Capture the cell that displays the provided text and extract its [x, y] central coordinate. 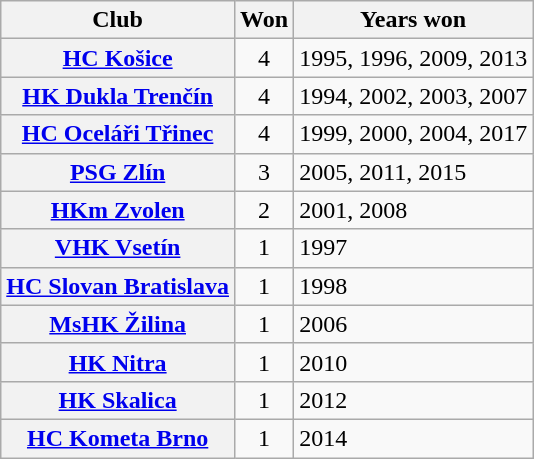
HK Skalica [118, 400]
1997 [414, 248]
HK Nitra [118, 362]
Won [264, 20]
3 [264, 172]
HC Slovan Bratislava [118, 286]
1994, 2002, 2003, 2007 [414, 96]
2006 [414, 324]
1999, 2000, 2004, 2017 [414, 134]
2012 [414, 400]
2005, 2011, 2015 [414, 172]
PSG Zlín [118, 172]
Years won [414, 20]
2 [264, 210]
1995, 1996, 2009, 2013 [414, 58]
HKm Zvolen [118, 210]
HC Oceláři Třinec [118, 134]
2010 [414, 362]
2001, 2008 [414, 210]
1998 [414, 286]
VHK Vsetín [118, 248]
2014 [414, 438]
Club [118, 20]
MsHK Žilina [118, 324]
HK Dukla Trenčín [118, 96]
HC Košice [118, 58]
HC Kometa Brno [118, 438]
